Scan for the cell matching the given text and deliver its (X, Y) coordinate at center. 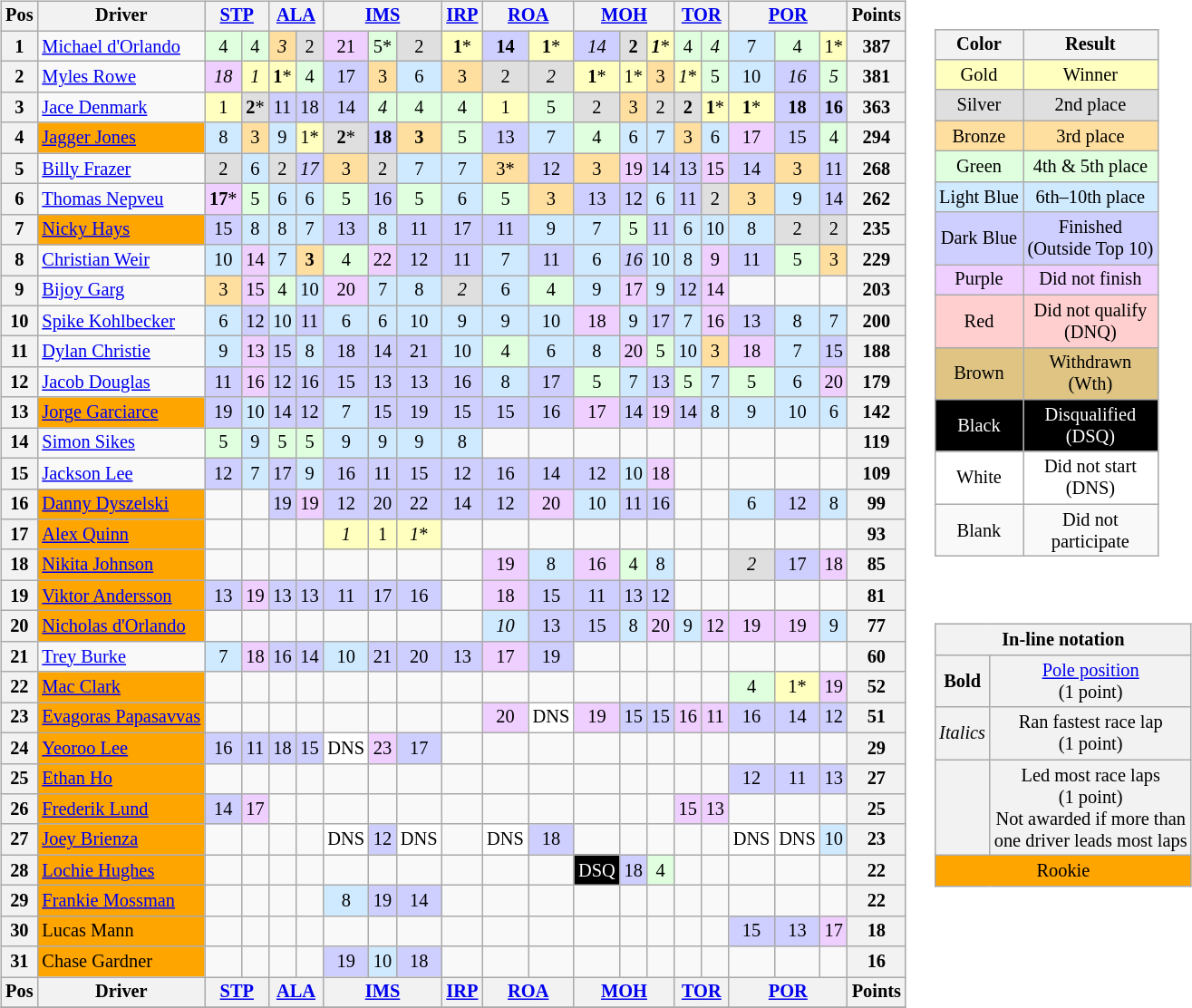
262 (877, 199)
51 (877, 718)
Nicky Hays (121, 229)
Christian Weir (121, 260)
Did notparticipate (1090, 530)
3* (505, 169)
387 (877, 46)
Disqualified(DSQ) (1090, 426)
6th–10th place (1090, 197)
Gold (979, 75)
4th & 5th place (1090, 167)
Nikita Johnson (121, 565)
52 (877, 687)
81 (877, 596)
26 (19, 809)
Finished(Outside Top 10) (1090, 238)
Red (979, 321)
DSQ (596, 870)
Dylan Christie (121, 352)
24 (19, 748)
Frederik Lund (121, 809)
60 (877, 656)
Black (979, 426)
Bijoy Garg (121, 291)
142 (877, 412)
Jackson Lee (121, 473)
Did not start(DNS) (1090, 478)
Evagoras Papasavvas (121, 718)
Did not qualify(DNQ) (1090, 321)
Alex Quinn (121, 535)
Ran fastest race lap(1 point) (1091, 733)
28 (19, 870)
Danny Dyszelski (121, 504)
Joey Brienza (121, 839)
17* (223, 199)
Jacob Douglas (121, 383)
203 (877, 291)
Viktor Andersson (121, 596)
229 (877, 260)
Mac Clark (121, 687)
294 (877, 138)
119 (877, 443)
Chase Gardner (121, 962)
363 (877, 108)
5* (383, 46)
Color (979, 44)
Billy Frazer (121, 169)
Yeoroo Lee (121, 748)
85 (877, 565)
Light Blue (979, 197)
Jace Denmark (121, 108)
Spike Kohlbecker (121, 321)
Jagger Jones (121, 138)
Thomas Nepveu (121, 199)
Bold (963, 682)
Nicholas d'Orlando (121, 626)
Did not finish (1090, 280)
Ethan Ho (121, 779)
Lochie Hughes (121, 870)
Simon Sikes (121, 443)
Frankie Mossman (121, 901)
Lucas Mann (121, 931)
179 (877, 383)
Jorge Garciarce (121, 412)
93 (877, 535)
77 (877, 626)
3rd place (1090, 136)
Rookie (1062, 871)
268 (877, 169)
In-line notation (1062, 640)
Dark Blue (979, 238)
200 (877, 321)
Michael d'Orlando (121, 46)
Blank (979, 530)
Italics (963, 733)
Silver (979, 105)
Result (1090, 44)
Green (979, 167)
Led most race laps(1 point)Not awarded if more thanone driver leads most laps (1091, 808)
2nd place (1090, 105)
Purple (979, 280)
Pole position(1 point) (1091, 682)
Withdrawn(Wth) (1090, 373)
109 (877, 473)
31 (19, 962)
Trey Burke (121, 656)
99 (877, 504)
White (979, 478)
188 (877, 352)
Brown (979, 373)
Bronze (979, 136)
30 (19, 931)
Winner (1090, 75)
Myles Rowe (121, 77)
235 (877, 229)
381 (877, 77)
